Search for the cell housing the specified text and yield its [x, y] center coordinate. 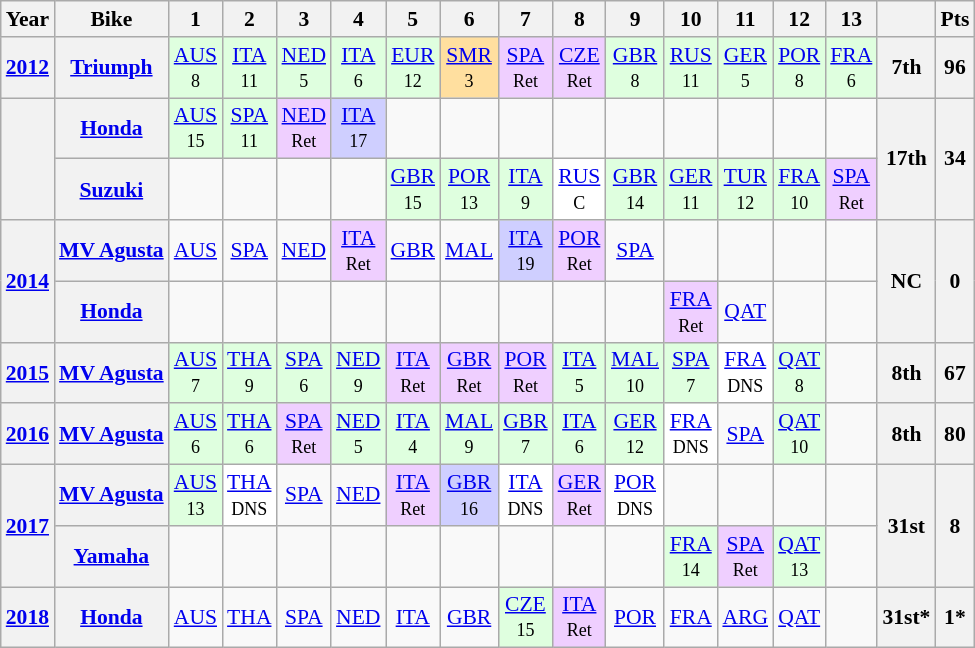
AUS15 [196, 128]
0 [954, 281]
GBRRet [469, 372]
2 [249, 19]
Bike [112, 19]
Triumph [112, 68]
ITA11 [249, 68]
Suzuki [112, 190]
RUS11 [690, 68]
FRA6 [851, 68]
2016 [28, 434]
MAL [469, 250]
GBR8 [635, 68]
2014 [28, 281]
13 [851, 19]
7th [906, 68]
67 [954, 372]
TUR12 [745, 190]
NEDRet [304, 128]
NED9 [358, 372]
2012 [28, 68]
5 [414, 19]
THA9 [249, 372]
POR8 [799, 68]
CZE15 [526, 618]
ITA19 [526, 250]
CZERet [580, 68]
10 [690, 19]
QAT8 [799, 372]
RUSC [580, 190]
NC [906, 281]
GER11 [690, 190]
2015 [28, 372]
6 [469, 19]
4 [358, 19]
ITA5 [580, 372]
POR13 [469, 190]
GBR14 [635, 190]
GER12 [635, 434]
Year [28, 19]
80 [954, 434]
Yamaha [112, 556]
MAL10 [635, 372]
3 [304, 19]
SMR3 [469, 68]
Pts [954, 19]
MAL9 [469, 434]
AUS8 [196, 68]
ITA [414, 618]
GERRet [580, 496]
12 [799, 19]
ITA9 [526, 190]
POR [635, 618]
31st* [906, 618]
1 [196, 19]
GER5 [745, 68]
THA [249, 618]
FRARet [690, 312]
GBR7 [526, 434]
1* [954, 618]
ARG [745, 618]
2017 [28, 526]
ITA4 [414, 434]
PORDNS [635, 496]
THA6 [249, 434]
ITA17 [358, 128]
9 [635, 19]
THADNS [249, 496]
34 [954, 159]
96 [954, 68]
GBR15 [414, 190]
FRA [690, 618]
QAT13 [799, 556]
11 [745, 19]
EUR12 [414, 68]
GBR16 [469, 496]
QAT10 [799, 434]
31st [906, 526]
FRA10 [799, 190]
7 [526, 19]
SPA11 [249, 128]
AUS6 [196, 434]
17th [906, 159]
AUS7 [196, 372]
AUS13 [196, 496]
SPA6 [304, 372]
SPA7 [690, 372]
FRA14 [690, 556]
2018 [28, 618]
ITADNS [526, 496]
